Capture the cell that displays the provided text and extract its [x, y] central coordinate. 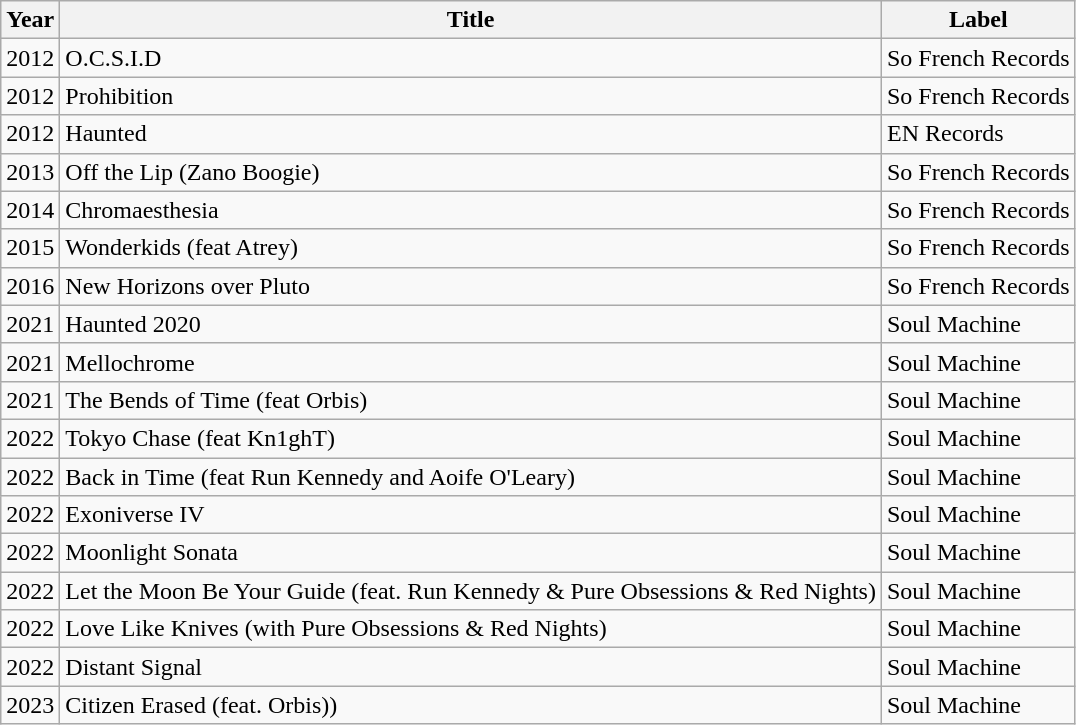
Wonderkids (feat Atrey) [471, 248]
Label [978, 20]
Prohibition [471, 96]
Back in Time (feat Run Kennedy and Aoife O'Leary) [471, 477]
2016 [30, 286]
Haunted [471, 134]
Let the Moon Be Your Guide (feat. Run Kennedy & Pure Obsessions & Red Nights) [471, 591]
Exoniverse IV [471, 515]
Distant Signal [471, 667]
O.C.S.I.D [471, 58]
2023 [30, 705]
EN Records [978, 134]
Title [471, 20]
Citizen Erased (feat. Orbis)) [471, 705]
Chromaesthesia [471, 210]
Moonlight Sonata [471, 553]
Tokyo Chase (feat Kn1ghT) [471, 438]
2014 [30, 210]
Love Like Knives (with Pure Obsessions & Red Nights) [471, 629]
Haunted 2020 [471, 324]
Off the Lip (Zano Boogie) [471, 172]
2015 [30, 248]
New Horizons over Pluto [471, 286]
Mellochrome [471, 362]
The Bends of Time (feat Orbis) [471, 400]
2013 [30, 172]
Year [30, 20]
